Identify which cell holds the provided text, then report its (x, y) central coordinate. 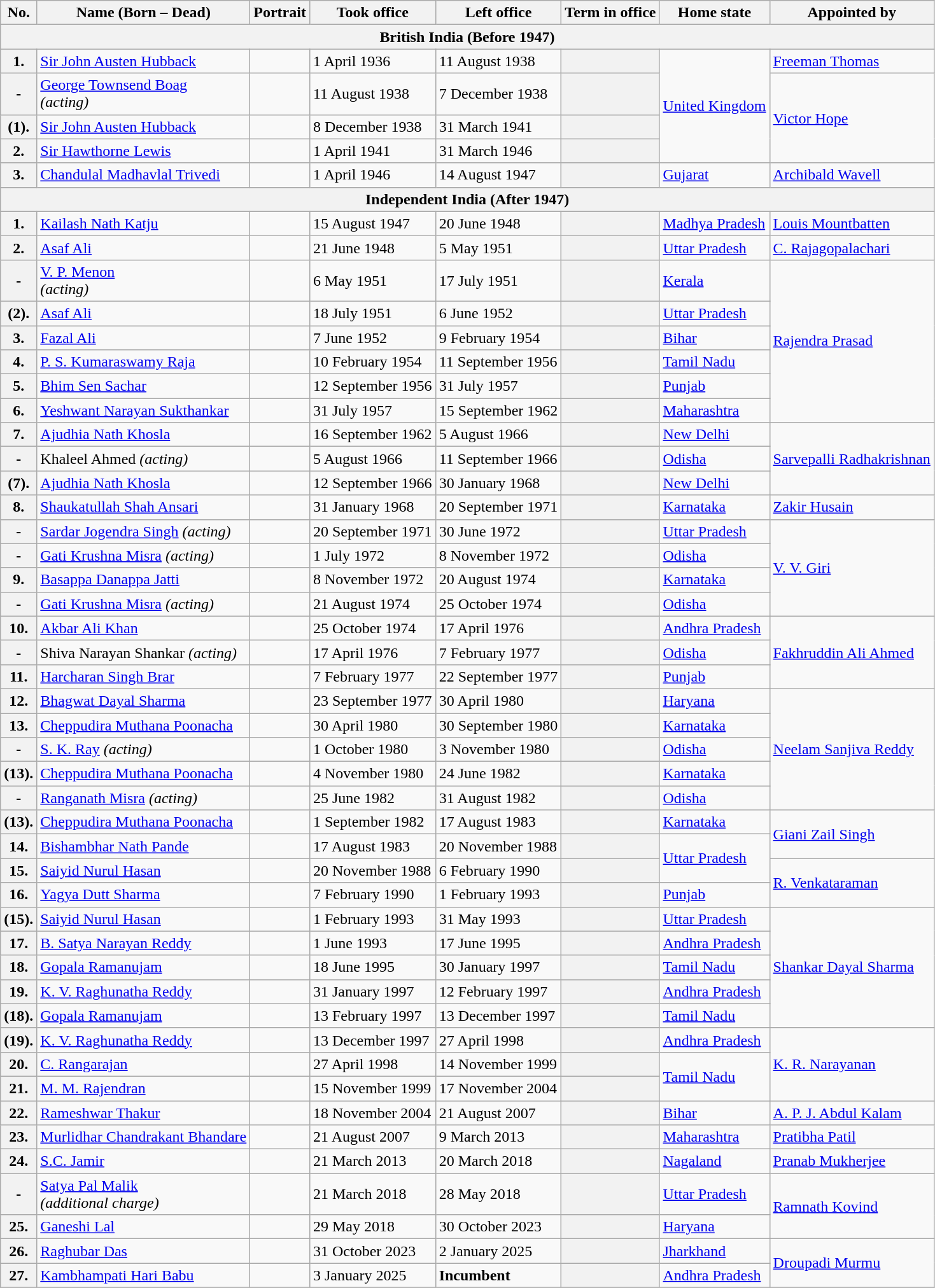
24 June 1982 (498, 774)
7. (19, 435)
2 January 2025 (498, 1251)
A. P. J. Abdul Kalam (852, 1113)
Basappa Danappa Jatti (144, 580)
23 September 1977 (372, 701)
31 October 2023 (372, 1251)
31 May 1993 (498, 919)
7 February 1990 (372, 895)
3 January 2025 (372, 1275)
Ganeshi Lal (144, 1227)
Fakhruddin Ali Ahmed (852, 652)
15. (19, 871)
30 January 1968 (498, 483)
Rameshwar Thakur (144, 1113)
18 November 2004 (372, 1113)
Sir Hawthorne Lewis (144, 151)
K. R. Narayanan (852, 1064)
31 August 1982 (498, 798)
M. M. Rajendran (144, 1088)
11 September 1966 (498, 459)
(7). (19, 483)
31 January 1997 (372, 991)
Pranab Mukherjee (852, 1161)
Freeman Thomas (852, 61)
P. S. Kumaraswamy Raja (144, 362)
1 July 1972 (372, 556)
C. Rangarajan (144, 1064)
14 November 1999 (498, 1064)
9 February 1954 (498, 338)
15 August 1947 (372, 223)
Name (Born – Dead) (144, 13)
29 May 2018 (372, 1227)
Ranganath Misra (acting) (144, 798)
25. (19, 1227)
1 April 1936 (372, 61)
B. Satya Narayan Reddy (144, 943)
17 July 1951 (498, 280)
Kerala (714, 280)
17 November 2004 (498, 1088)
Sardar Jogendra Singh (acting) (144, 531)
C. Rajagopalachari (852, 248)
21 March 2013 (372, 1161)
British India (Before 1947) (467, 37)
S.C. Jamir (144, 1161)
22. (19, 1113)
Nagaland (714, 1161)
Term in office (610, 13)
1 April 1946 (372, 175)
3 November 1980 (498, 750)
Appointed by (852, 13)
7 December 1938 (498, 94)
(1). (19, 127)
6 May 1951 (372, 280)
15 November 1999 (372, 1088)
Bishambhar Nath Pande (144, 846)
4 November 1980 (372, 774)
No. (19, 13)
5. (19, 386)
20 June 1948 (498, 223)
1 October 1980 (372, 750)
11. (19, 676)
Shiva Narayan Shankar (acting) (144, 652)
30 June 1972 (498, 531)
26. (19, 1251)
Giani Zail Singh (852, 834)
United Kingdom (714, 106)
12 September 1966 (372, 483)
Neelam Sanjiva Reddy (852, 749)
Took office (372, 13)
12 September 1956 (372, 386)
Portrait (280, 13)
(2). (19, 313)
20 March 2018 (498, 1161)
11 September 1956 (498, 362)
16. (19, 895)
30 October 2023 (498, 1227)
12. (19, 701)
Yeshwant Narayan Sukthankar (144, 410)
22 September 1977 (498, 676)
31 March 1946 (498, 151)
1 April 1941 (372, 151)
5 May 1951 (498, 248)
30 September 1980 (498, 725)
9. (19, 580)
Louis Mountbatten (852, 223)
George Townsend Boag (acting) (144, 94)
Yagya Dutt Sharma (144, 895)
21 June 1948 (372, 248)
21 August 1974 (372, 604)
Bhagwat Dayal Sharma (144, 701)
Murlidhar Chandrakant Bhandare (144, 1137)
21. (19, 1088)
(18). (19, 1016)
Ramnath Kovind (852, 1207)
18. (19, 967)
Fazal Ali (144, 338)
20. (19, 1064)
19. (19, 991)
6 June 1952 (498, 313)
25 June 1982 (372, 798)
Kambhampati Hari Babu (144, 1275)
8 December 1938 (372, 127)
V. P. Menon (acting) (144, 280)
27. (19, 1275)
Kailash Nath Katju (144, 223)
21 March 2018 (372, 1194)
Left office (498, 13)
12 February 1997 (498, 991)
Chandulal Madhavlal Trivedi (144, 175)
Akbar Ali Khan (144, 628)
18 June 1995 (372, 967)
S. K. Ray (acting) (144, 750)
17 June 1995 (498, 943)
Bhim Sen Sachar (144, 386)
30 January 1997 (498, 967)
Home state (714, 13)
18 July 1951 (372, 313)
Victor Hope (852, 118)
17. (19, 943)
Shankar Dayal Sharma (852, 967)
13 February 1997 (372, 1016)
V. V. Giri (852, 568)
(19). (19, 1040)
Shaukatullah Shah Ansari (144, 507)
1 September 1982 (372, 822)
7 June 1952 (372, 338)
15 September 1962 (498, 410)
Madhya Pradesh (714, 223)
8. (19, 507)
Gujarat (714, 175)
28 May 2018 (498, 1194)
Droupadi Murmu (852, 1263)
24. (19, 1161)
4. (19, 362)
Zakir Husain (852, 507)
Khaleel Ahmed (acting) (144, 459)
Sarvepalli Radhakrishnan (852, 459)
Raghubar Das (144, 1251)
R. Venkataraman (852, 883)
20 August 1974 (498, 580)
Satya Pal Malik (additional charge) (144, 1194)
Independent India (After 1947) (467, 199)
Incumbent (498, 1275)
9 March 2013 (498, 1137)
10. (19, 628)
23. (19, 1137)
6 February 1990 (498, 871)
Jharkhand (714, 1251)
16 September 1962 (372, 435)
14. (19, 846)
31 January 1968 (372, 507)
Rajendra Prasad (852, 341)
10 February 1954 (372, 362)
Archibald Wavell (852, 175)
6. (19, 410)
(15). (19, 919)
Pratibha Patil (852, 1137)
1 June 1993 (372, 943)
13. (19, 725)
14 August 1947 (498, 175)
Harcharan Singh Brar (144, 676)
31 March 1941 (498, 127)
